Determine the [x, y] coordinate at the center of the cell enclosing the given text.  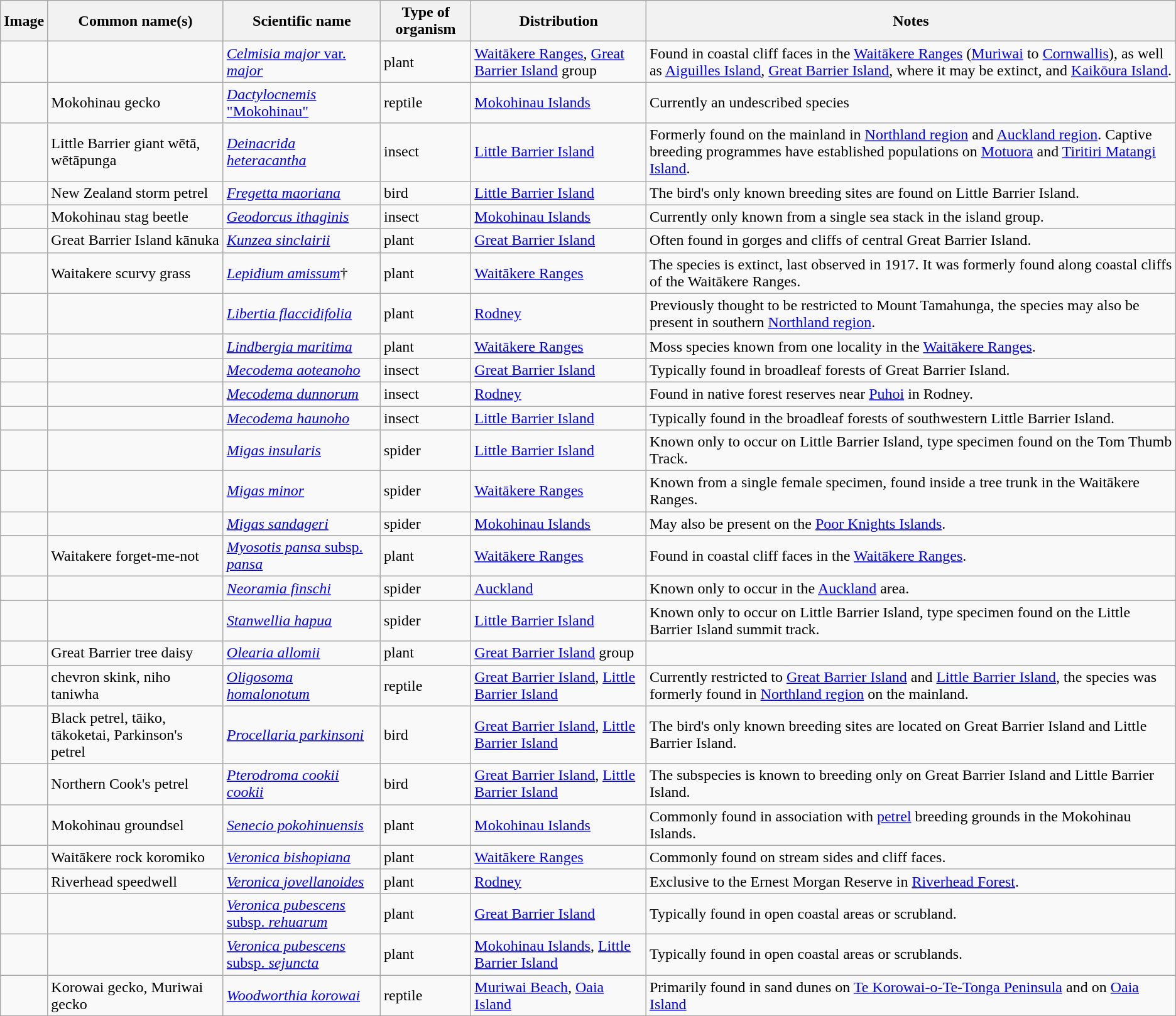
Veronica pubescens subsp. rehuarum [302, 913]
Commonly found on stream sides and cliff faces. [911, 857]
chevron skink, niho taniwha [136, 686]
Typically found in open coastal areas or scrublands. [911, 954]
Mecodema haunoho [302, 418]
Typically found in open coastal areas or scrubland. [911, 913]
Olearia allomii [302, 653]
Known only to occur on Little Barrier Island, type specimen found on the Tom Thumb Track. [911, 451]
Great Barrier tree daisy [136, 653]
New Zealand storm petrel [136, 193]
Oligosoma homalonotum [302, 686]
Waitakere scurvy grass [136, 273]
Migas minor [302, 491]
Pterodroma cookii cookii [302, 784]
Primarily found in sand dunes on Te Korowai-o-Te-Tonga Peninsula and on Oaia Island [911, 995]
Celmisia major var. major [302, 62]
Migas insularis [302, 451]
Waitākere Ranges, Great Barrier Island group [559, 62]
Waitākere rock koromiko [136, 857]
Known only to occur in the Auckland area. [911, 588]
Moss species known from one locality in the Waitākere Ranges. [911, 346]
The bird's only known breeding sites are located on Great Barrier Island and Little Barrier Island. [911, 735]
Dactylocnemis "Mokohinau" [302, 103]
Mokohinau gecko [136, 103]
Mecodema dunnorum [302, 394]
Found in coastal cliff faces in the Waitākere Ranges. [911, 556]
Procellaria parkinsoni [302, 735]
Currently an undescribed species [911, 103]
Mokohinau groundsel [136, 825]
Great Barrier Island kānuka [136, 240]
Typically found in broadleaf forests of Great Barrier Island. [911, 370]
Little Barrier giant wētā, wētāpunga [136, 152]
Often found in gorges and cliffs of central Great Barrier Island. [911, 240]
Stanwellia hapua [302, 620]
Neoramia finschi [302, 588]
Woodworthia korowai [302, 995]
Currently restricted to Great Barrier Island and Little Barrier Island, the species was formerly found in Northland region on the mainland. [911, 686]
Mecodema aoteanoho [302, 370]
May also be present on the Poor Knights Islands. [911, 524]
Senecio pokohinuensis [302, 825]
Type of organism [425, 21]
The subspecies is known to breeding only on Great Barrier Island and Little Barrier Island. [911, 784]
Known only to occur on Little Barrier Island, type specimen found on the Little Barrier Island summit track. [911, 620]
The bird's only known breeding sites are found on Little Barrier Island. [911, 193]
Libertia flaccidifolia [302, 314]
Previously thought to be restricted to Mount Tamahunga, the species may also be present in southern Northland region. [911, 314]
Mokohinau Islands, Little Barrier Island [559, 954]
Lindbergia maritima [302, 346]
Veronica bishopiana [302, 857]
Waitakere forget-me-not [136, 556]
Distribution [559, 21]
Kunzea sinclairii [302, 240]
Great Barrier Island group [559, 653]
Typically found in the broadleaf forests of southwestern Little Barrier Island. [911, 418]
Muriwai Beach, Oaia Island [559, 995]
Fregetta maoriana [302, 193]
Known from a single female specimen, found inside a tree trunk in the Waitākere Ranges. [911, 491]
Scientific name [302, 21]
Korowai gecko, Muriwai gecko [136, 995]
The species is extinct, last observed in 1917. It was formerly found along coastal cliffs of the Waitākere Ranges. [911, 273]
Common name(s) [136, 21]
Veronica jovellanoides [302, 881]
Riverhead speedwell [136, 881]
Deinacrida heteracantha [302, 152]
Lepidium amissum† [302, 273]
Northern Cook's petrel [136, 784]
Image [24, 21]
Currently only known from a single sea stack in the island group. [911, 217]
Myosotis pansa subsp. pansa [302, 556]
Commonly found in association with petrel breeding grounds in the Mokohinau Islands. [911, 825]
Exclusive to the Ernest Morgan Reserve in Riverhead Forest. [911, 881]
Auckland [559, 588]
Found in native forest reserves near Puhoi in Rodney. [911, 394]
Notes [911, 21]
Mokohinau stag beetle [136, 217]
Geodorcus ithaginis [302, 217]
Black petrel, tāiko, tākoketai, Parkinson's petrel [136, 735]
Veronica pubescens subsp. sejuncta [302, 954]
Migas sandageri [302, 524]
